Locate the cell with the specified text and output its (x, y) center coordinate. 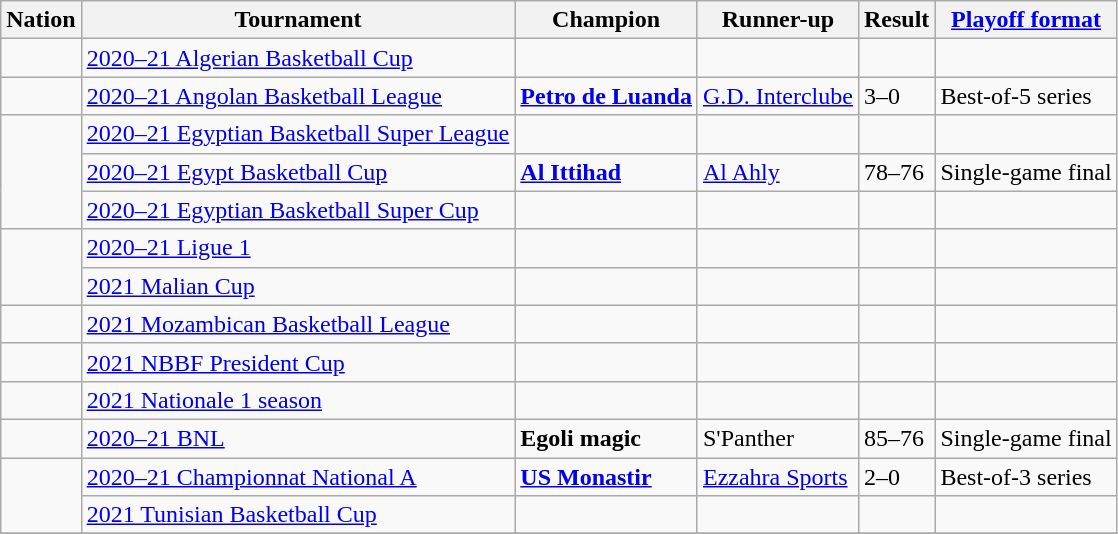
Playoff format (1026, 20)
S'Panther (778, 438)
2020–21 Egyptian Basketball Super Cup (298, 210)
US Monastir (606, 477)
2020–21 Championnat National A (298, 477)
Petro de Luanda (606, 96)
85–76 (896, 438)
2020–21 Egyptian Basketball Super League (298, 134)
Al Ittihad (606, 172)
2021 Tunisian Basketball Cup (298, 515)
2020–21 Angolan Basketball League (298, 96)
Nation (41, 20)
2020–21 Ligue 1 (298, 248)
3–0 (896, 96)
2–0 (896, 477)
Egoli magic (606, 438)
Best-of-5 series (1026, 96)
78–76 (896, 172)
2021 Mozambican Basketball League (298, 324)
Al Ahly (778, 172)
2020–21 Algerian Basketball Cup (298, 58)
2020–21 Egypt Basketball Cup (298, 172)
Runner-up (778, 20)
G.D. Interclube (778, 96)
2021 Nationale 1 season (298, 400)
Champion (606, 20)
2020–21 BNL (298, 438)
Result (896, 20)
2021 NBBF President Cup (298, 362)
2021 Malian Cup (298, 286)
Tournament (298, 20)
Best-of-3 series (1026, 477)
Ezzahra Sports (778, 477)
